Extract the [X, Y] coordinate from the center of the cell holding the provided text.  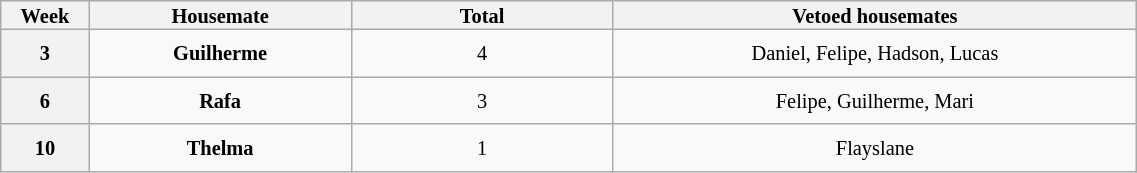
Guilherme [220, 54]
Week [45, 14]
Rafa [220, 100]
Vetoed housemates [875, 14]
4 [482, 54]
Flayslane [875, 148]
1 [482, 148]
Total [482, 14]
10 [45, 148]
Thelma [220, 148]
Daniel, Felipe, Hadson, Lucas [875, 54]
6 [45, 100]
Felipe, Guilherme, Mari [875, 100]
Housemate [220, 14]
